For the text-containing cell, return its midpoint in [X, Y] coordinate format. 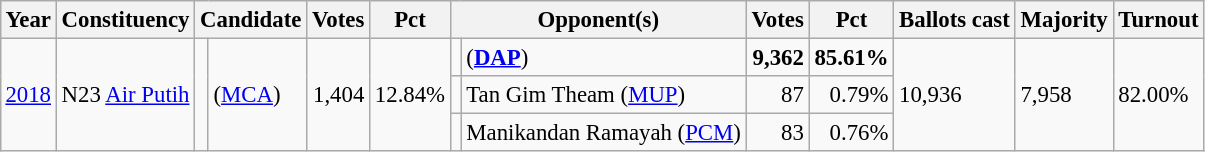
2018 [28, 94]
Manikandan Ramayah (PCM) [604, 133]
N23 Air Putih [125, 94]
Majority [1064, 20]
0.76% [852, 133]
82.00% [1158, 94]
Tan Gim Theam (MUP) [604, 95]
87 [778, 95]
Candidate [251, 20]
(MCA) [257, 94]
Year [28, 20]
9,362 [778, 57]
(DAP) [604, 57]
Constituency [125, 20]
Ballots cast [954, 20]
Opponent(s) [598, 20]
10,936 [954, 94]
1,404 [338, 94]
Turnout [1158, 20]
7,958 [1064, 94]
83 [778, 133]
0.79% [852, 95]
85.61% [852, 57]
12.84% [410, 94]
